Scan for the cell matching the given text and deliver its (x, y) coordinate at center. 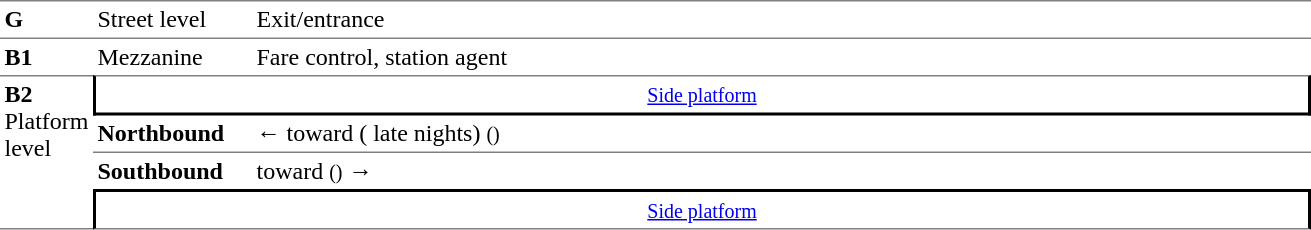
Mezzanine (172, 57)
toward () → (782, 171)
Northbound (172, 135)
B2Platform level (46, 152)
← toward ( late nights) () (782, 135)
Exit/entrance (782, 19)
Southbound (172, 171)
G (46, 19)
B1 (46, 57)
Street level (172, 19)
Fare control, station agent (782, 57)
